Output the [X, Y] coordinate of the center of the cell containing the given text.  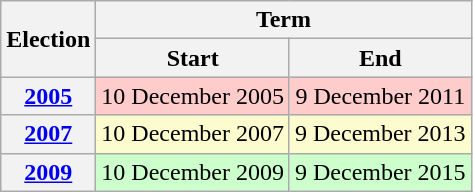
End [380, 58]
2005 [48, 96]
Election [48, 39]
10 December 2005 [193, 96]
9 December 2013 [380, 134]
2007 [48, 134]
Start [193, 58]
2009 [48, 172]
9 December 2011 [380, 96]
9 December 2015 [380, 172]
Term [284, 20]
10 December 2007 [193, 134]
10 December 2009 [193, 172]
